Extract the [X, Y] coordinate from the center of the cell holding the provided text.  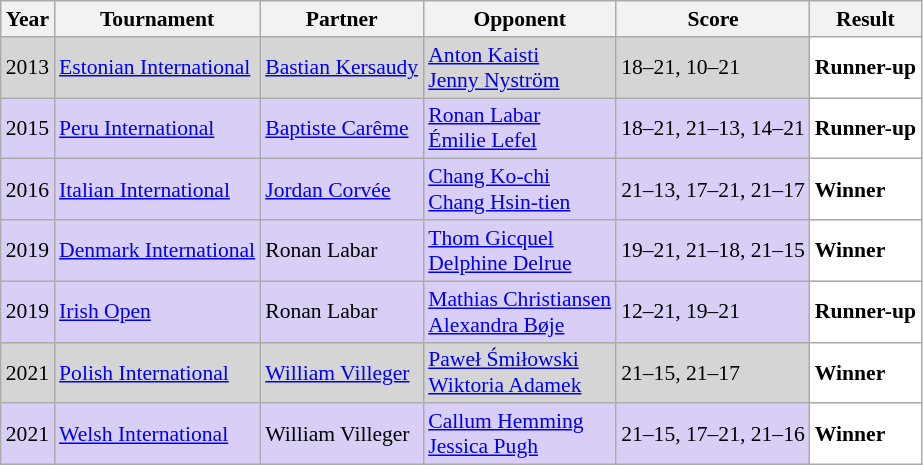
Bastian Kersaudy [342, 68]
Estonian International [157, 68]
Polish International [157, 372]
Ronan Labar Émilie Lefel [520, 128]
Score [713, 19]
Tournament [157, 19]
Irish Open [157, 312]
18–21, 10–21 [713, 68]
Opponent [520, 19]
Partner [342, 19]
Denmark International [157, 250]
21–13, 17–21, 21–17 [713, 190]
2013 [28, 68]
Mathias Christiansen Alexandra Bøje [520, 312]
2015 [28, 128]
Anton Kaisti Jenny Nyström [520, 68]
Callum Hemming Jessica Pugh [520, 434]
Baptiste Carême [342, 128]
Year [28, 19]
Italian International [157, 190]
2016 [28, 190]
Welsh International [157, 434]
Jordan Corvée [342, 190]
21–15, 21–17 [713, 372]
18–21, 21–13, 14–21 [713, 128]
Thom Gicquel Delphine Delrue [520, 250]
19–21, 21–18, 21–15 [713, 250]
Peru International [157, 128]
Paweł Śmiłowski Wiktoria Adamek [520, 372]
21–15, 17–21, 21–16 [713, 434]
Chang Ko-chi Chang Hsin-tien [520, 190]
Result [866, 19]
12–21, 19–21 [713, 312]
